Scan for the cell matching the given text and deliver its (X, Y) coordinate at center. 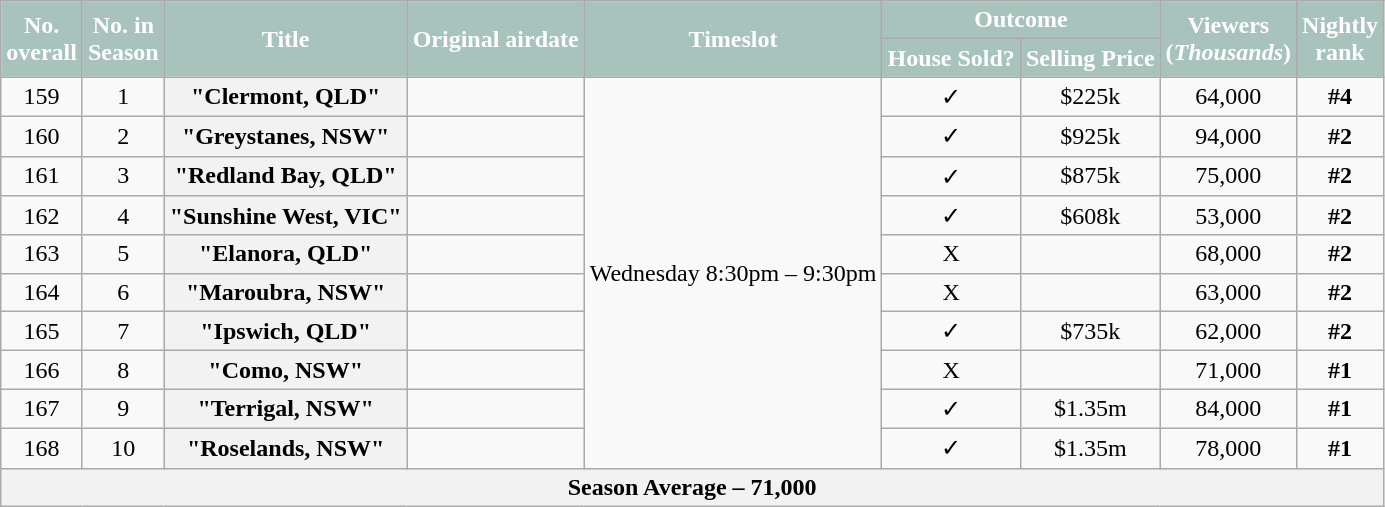
53,000 (1228, 216)
"Sunshine West, VIC" (286, 216)
9 (123, 409)
68,000 (1228, 254)
"Ipswich, QLD" (286, 331)
Viewers(Thousands) (1228, 39)
64,000 (1228, 97)
#4 (1340, 97)
Wednesday 8:30pm – 9:30pm (733, 272)
10 (123, 448)
Timeslot (733, 39)
84,000 (1228, 409)
160 (42, 136)
6 (123, 292)
167 (42, 409)
$608k (1090, 216)
$925k (1090, 136)
2 (123, 136)
"Roselands, NSW" (286, 448)
$225k (1090, 97)
163 (42, 254)
Season Average – 71,000 (692, 487)
159 (42, 97)
1 (123, 97)
94,000 (1228, 136)
8 (123, 370)
Nightlyrank (1340, 39)
63,000 (1228, 292)
165 (42, 331)
75,000 (1228, 176)
5 (123, 254)
"Elanora, QLD" (286, 254)
164 (42, 292)
162 (42, 216)
Title (286, 39)
Outcome (1021, 20)
166 (42, 370)
$875k (1090, 176)
168 (42, 448)
"Como, NSW" (286, 370)
78,000 (1228, 448)
Selling Price (1090, 58)
Original airdate (496, 39)
71,000 (1228, 370)
161 (42, 176)
"Greystanes, NSW" (286, 136)
7 (123, 331)
"Terrigal, NSW" (286, 409)
No. overall (42, 39)
62,000 (1228, 331)
"Clermont, QLD" (286, 97)
No. in Season (123, 39)
4 (123, 216)
House Sold? (951, 58)
$735k (1090, 331)
3 (123, 176)
"Maroubra, NSW" (286, 292)
"Redland Bay, QLD" (286, 176)
